For the text-containing cell, return its midpoint in (x, y) coordinate format. 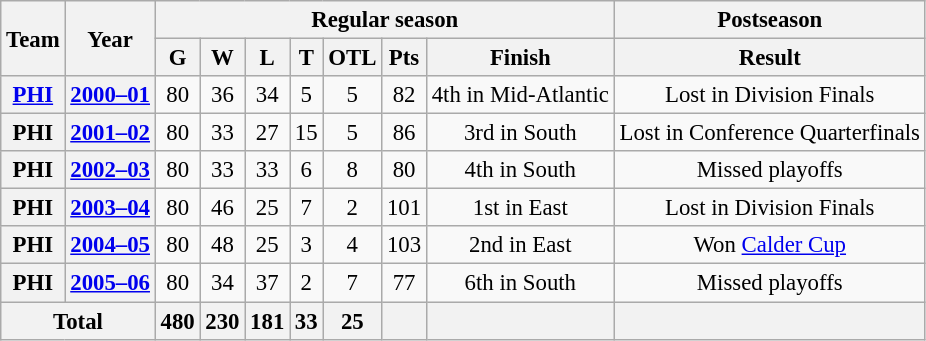
Lost in Conference Quarterfinals (770, 133)
Regular season (384, 20)
T (306, 58)
181 (268, 321)
4th in South (520, 170)
Year (110, 38)
27 (268, 133)
Won Calder Cup (770, 245)
Result (770, 58)
2002–03 (110, 170)
46 (222, 208)
2001–02 (110, 133)
2000–01 (110, 95)
230 (222, 321)
8 (352, 170)
3rd in South (520, 133)
2004–05 (110, 245)
G (178, 58)
77 (404, 283)
103 (404, 245)
480 (178, 321)
86 (404, 133)
48 (222, 245)
2003–04 (110, 208)
Finish (520, 58)
36 (222, 95)
Team (33, 38)
1st in East (520, 208)
2005–06 (110, 283)
82 (404, 95)
37 (268, 283)
Pts (404, 58)
6 (306, 170)
W (222, 58)
Total (78, 321)
6th in South (520, 283)
L (268, 58)
4th in Mid-Atlantic (520, 95)
101 (404, 208)
OTL (352, 58)
4 (352, 245)
15 (306, 133)
3 (306, 245)
2nd in East (520, 245)
Postseason (770, 20)
